Capture the cell that displays the provided text and extract its [x, y] central coordinate. 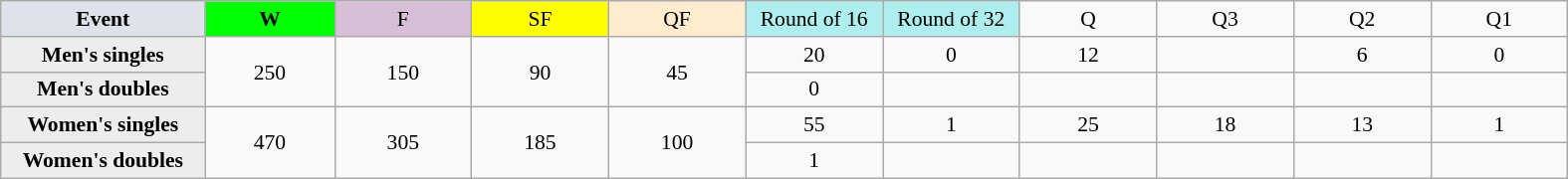
SF [541, 19]
Q [1088, 19]
Round of 32 [951, 19]
W [270, 19]
F [403, 19]
20 [814, 55]
Event [104, 19]
305 [403, 143]
Women's singles [104, 125]
150 [403, 72]
250 [270, 72]
Men's singles [104, 55]
185 [541, 143]
Q2 [1362, 19]
12 [1088, 55]
6 [1362, 55]
25 [1088, 125]
Q3 [1226, 19]
Round of 16 [814, 19]
45 [677, 72]
100 [677, 143]
13 [1362, 125]
55 [814, 125]
Women's doubles [104, 161]
Q1 [1499, 19]
90 [541, 72]
Men's doubles [104, 89]
470 [270, 143]
QF [677, 19]
18 [1226, 125]
